Provide the [X, Y] coordinate of the cell's center where the given text is located.  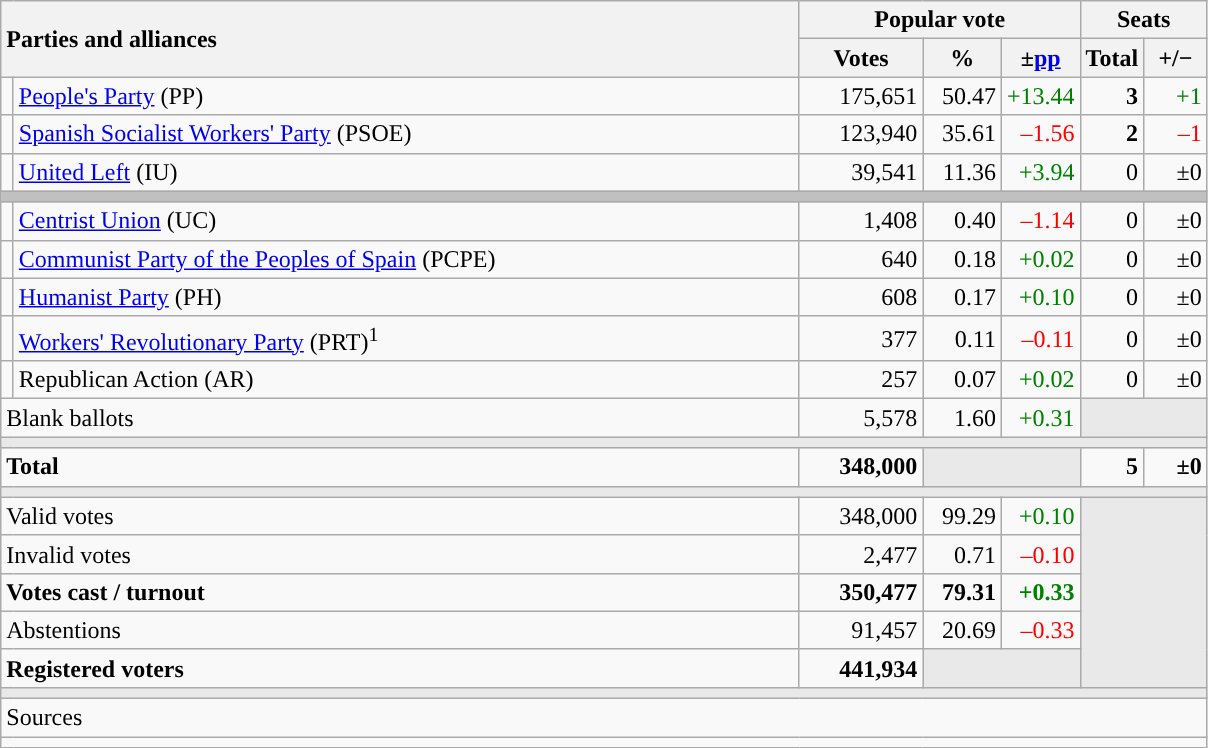
35.61 [962, 134]
257 [861, 380]
2,477 [861, 554]
1.60 [962, 418]
Blank ballots [400, 418]
Valid votes [400, 516]
+13.44 [1040, 96]
608 [861, 297]
+3.94 [1040, 172]
Republican Action (AR) [406, 380]
Humanist Party (PH) [406, 297]
Workers' Revolutionary Party (PRT)1 [406, 338]
99.29 [962, 516]
±pp [1040, 58]
Abstentions [400, 630]
0.11 [962, 338]
+0.33 [1040, 592]
20.69 [962, 630]
0.07 [962, 380]
–1.56 [1040, 134]
1,408 [861, 221]
–1 [1176, 134]
–1.14 [1040, 221]
Sources [604, 718]
–0.10 [1040, 554]
+/− [1176, 58]
People's Party (PP) [406, 96]
+1 [1176, 96]
% [962, 58]
–0.33 [1040, 630]
11.36 [962, 172]
Registered voters [400, 668]
Centrist Union (UC) [406, 221]
2 [1112, 134]
175,651 [861, 96]
0.71 [962, 554]
79.31 [962, 592]
377 [861, 338]
Seats [1144, 20]
39,541 [861, 172]
5,578 [861, 418]
50.47 [962, 96]
Spanish Socialist Workers' Party (PSOE) [406, 134]
0.17 [962, 297]
441,934 [861, 668]
Votes [861, 58]
640 [861, 259]
–0.11 [1040, 338]
350,477 [861, 592]
0.40 [962, 221]
0.18 [962, 259]
Popular vote [940, 20]
Votes cast / turnout [400, 592]
91,457 [861, 630]
+0.31 [1040, 418]
Parties and alliances [400, 39]
Communist Party of the Peoples of Spain (PCPE) [406, 259]
Invalid votes [400, 554]
United Left (IU) [406, 172]
123,940 [861, 134]
5 [1112, 467]
3 [1112, 96]
